Return (x, y) of the center of cell containing provided text 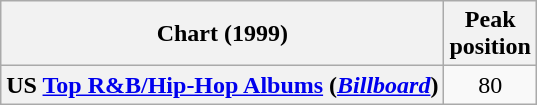
80 (490, 85)
Chart (1999) (222, 34)
Peak position (490, 34)
US Top R&B/Hip-Hop Albums (Billboard) (222, 85)
